Extract the [X, Y] coordinate from the center of the cell holding the provided text.  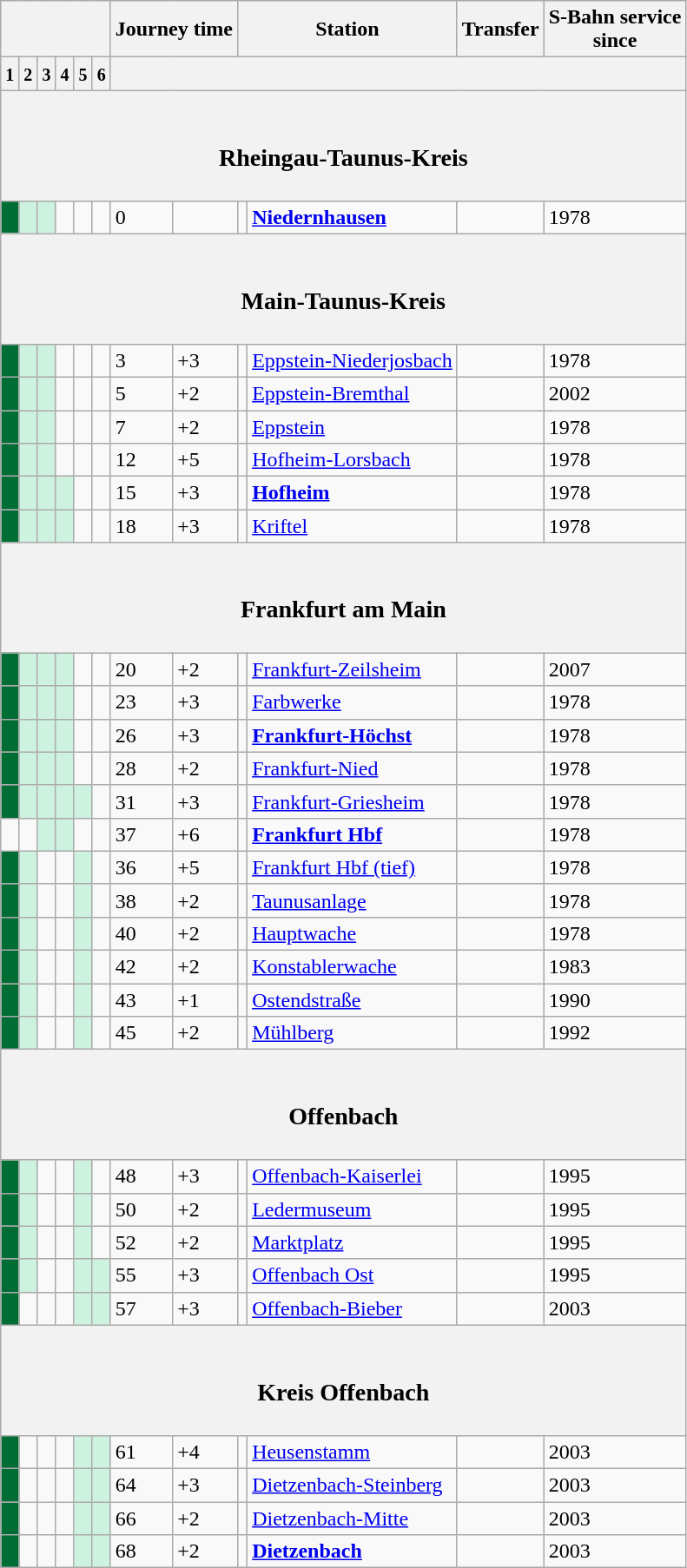
Eppstein-Bremthal [353, 393]
1990 [615, 1000]
Marktplatz [353, 1242]
1992 [615, 1033]
26 [142, 735]
18 [142, 526]
2 [28, 74]
Dietzenbach-Steinberg [353, 1486]
Frankfurt Hbf [353, 834]
37 [142, 834]
45 [142, 1033]
+1 [205, 1000]
Frankfurt-Nied [353, 768]
Dietzenbach [353, 1552]
Frankfurt am Main [344, 597]
Offenbach Ost [353, 1275]
Frankfurt-Zeilsheim [353, 669]
15 [142, 493]
57 [142, 1308]
0 [142, 217]
Main-Taunus-Kreis [344, 288]
Station [347, 30]
68 [142, 1552]
66 [142, 1519]
Frankfurt-Griesheim [353, 801]
55 [142, 1275]
Rheingau-Taunus-Kreis [344, 146]
20 [142, 669]
61 [142, 1452]
Hauptwache [353, 933]
48 [142, 1176]
4 [64, 74]
Mühlberg [353, 1033]
Hofheim-Lorsbach [353, 460]
1983 [615, 967]
38 [142, 900]
6 [101, 74]
2002 [615, 393]
50 [142, 1209]
31 [142, 801]
Journey time [174, 30]
12 [142, 460]
Farbwerke [353, 702]
Eppstein [353, 426]
Eppstein-Niederjosbach [353, 360]
Hofheim [353, 493]
Offenbach-Kaiserlei [353, 1176]
Heusenstamm [353, 1452]
Ostendstraße [353, 1000]
2007 [615, 669]
Kriftel [353, 526]
7 [142, 426]
42 [142, 967]
43 [142, 1000]
Dietzenbach-Mitte [353, 1519]
Taunusanlage [353, 900]
Ledermuseum [353, 1209]
Transfer [500, 30]
Frankfurt Hbf (tief) [353, 867]
28 [142, 768]
23 [142, 702]
52 [142, 1242]
64 [142, 1486]
Offenbach [344, 1104]
1 [10, 74]
Kreis Offenbach [344, 1380]
36 [142, 867]
40 [142, 933]
+6 [205, 834]
S-Bahn servicesince [615, 30]
Konstablerwache [353, 967]
Niedernhausen [353, 217]
+4 [205, 1452]
Offenbach-Bieber [353, 1308]
Frankfurt-Höchst [353, 735]
